Find where the given text appears and provide that cell's center as (x, y) coordinate. 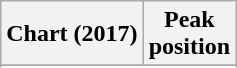
Peakposition (189, 34)
Chart (2017) (72, 34)
